For the text-containing cell, return its midpoint in (x, y) coordinate format. 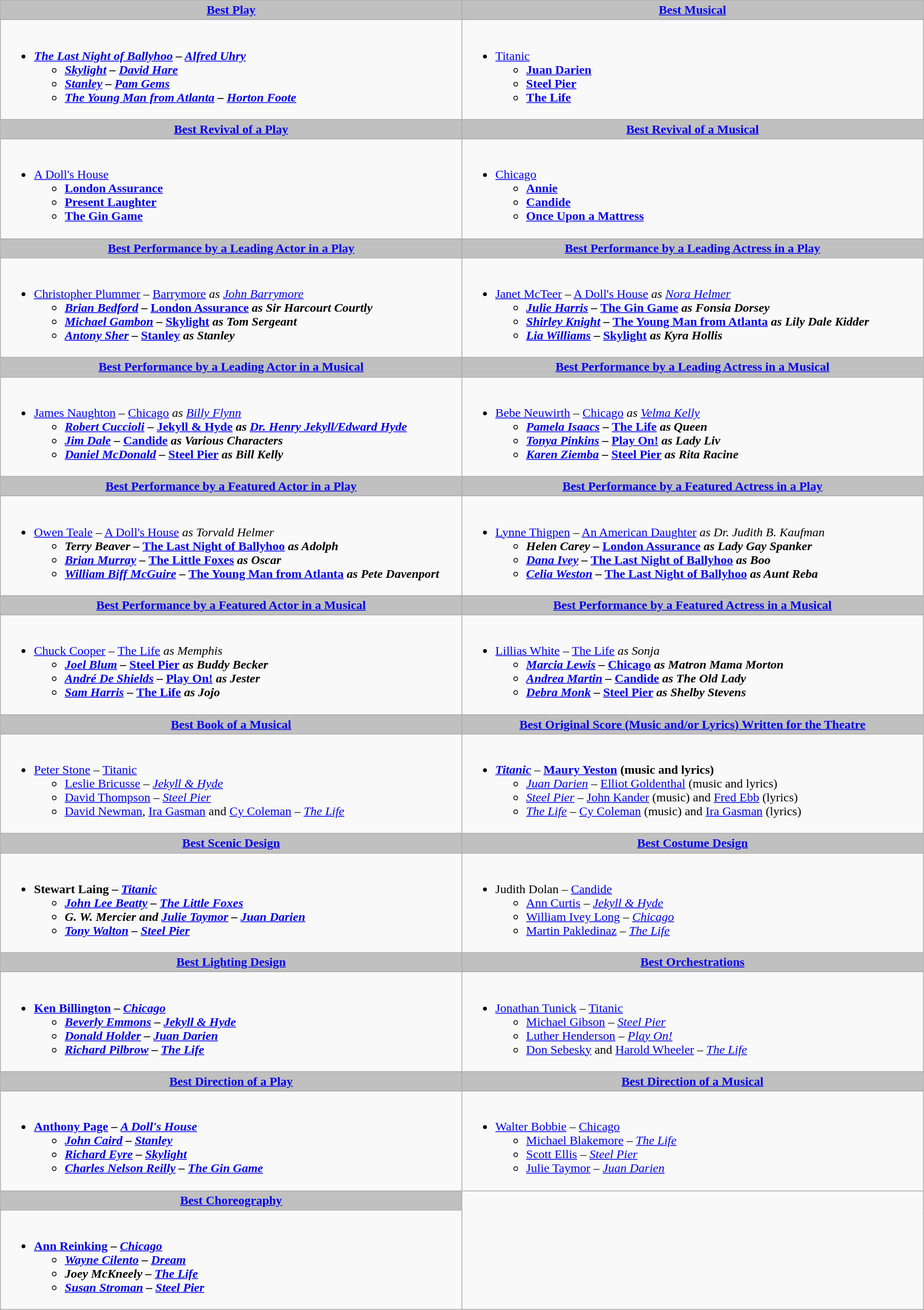
Best Direction of a Musical (693, 1081)
The Last Night of Ballyhoo – Alfred UhrySkylight – David HareStanley – Pam GemsThe Young Man from Atlanta – Horton Foote (231, 70)
Judith Dolan – CandideAnn Curtis – Jekyll & HydeWilliam Ivey Long – ChicagoMartin Pakledinaz – The Life (693, 903)
Chuck Cooper – The Life as MemphisJoel Blum – Steel Pier as Buddy BeckerAndré De Shields – Play On! as JesterSam Harris – The Life as Jojo (231, 664)
Best Performance by a Featured Actress in a Play (693, 486)
Anthony Page – A Doll's HouseJohn Caird – StanleyRichard Eyre – SkylightCharles Nelson Reilly – The Gin Game (231, 1141)
Best Performance by a Featured Actor in a Musical (231, 605)
Best Performance by a Leading Actor in a Play (231, 248)
ChicagoAnnieCandideOnce Upon a Mattress (693, 189)
Walter Bobbie – ChicagoMichael Blakemore – The LifeScott Ellis – Steel PierJulie Taymor – Juan Darien (693, 1141)
Bebe Neuwirth – Chicago as Velma KellyPamela Isaacs – The Life as QueenTonya Pinkins – Play On! as Lady LivKaren Ziemba – Steel Pier as Rita Racine (693, 427)
Best Choreography (231, 1200)
Best Book of a Musical (231, 724)
Best Musical (693, 10)
Ken Billington – ChicagoBeverly Emmons – Jekyll & HydeDonald Holder – Juan DarienRichard Pilbrow – The Life (231, 1022)
Ann Reinking – ChicagoWayne Cilento – DreamJoey McKneely – The LifeSusan Stroman – Steel Pier (231, 1260)
Best Performance by a Leading Actress in a Play (693, 248)
Best Scenic Design (231, 843)
Best Lighting Design (231, 962)
Peter Stone – TitanicLeslie Bricusse – Jekyll & HydeDavid Thompson – Steel PierDavid Newman, Ira Gasman and Cy Coleman – The Life (231, 784)
Best Revival of a Play (231, 129)
TitanicJuan DarienSteel PierThe Life (693, 70)
Best Orchestrations (693, 962)
Stewart Laing – TitanicJohn Lee Beatty – The Little FoxesG. W. Mercier and Julie Taymor – Juan DarienTony Walton – Steel Pier (231, 903)
Best Performance by a Leading Actor in a Musical (231, 367)
Best Original Score (Music and/or Lyrics) Written for the Theatre (693, 724)
Best Performance by a Featured Actress in a Musical (693, 605)
Best Costume Design (693, 843)
Best Performance by a Featured Actor in a Play (231, 486)
A Doll's HouseLondon AssurancePresent LaughterThe Gin Game (231, 189)
Best Play (231, 10)
Jonathan Tunick – TitanicMichael Gibson – Steel PierLuther Henderson – Play On!Don Sebesky and Harold Wheeler – The Life (693, 1022)
Best Performance by a Leading Actress in a Musical (693, 367)
Best Revival of a Musical (693, 129)
Best Direction of a Play (231, 1081)
